Detect which cell encompasses the target text, then output its (X, Y) center coordinate. 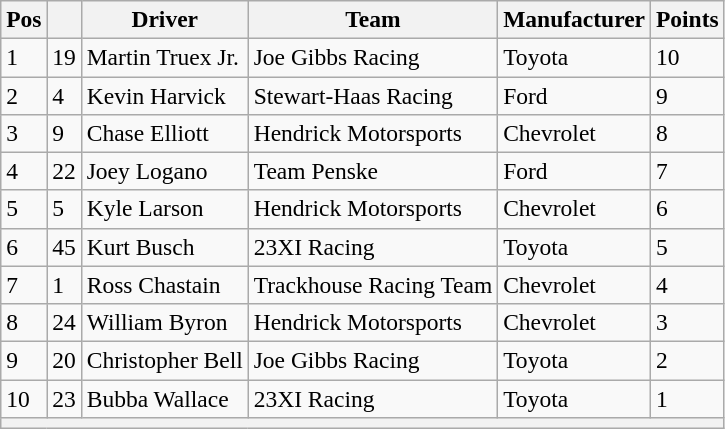
20 (64, 360)
Chase Elliott (164, 133)
Kurt Busch (164, 247)
Driver (164, 19)
24 (64, 322)
Bubba Wallace (164, 398)
45 (64, 247)
22 (64, 171)
Christopher Bell (164, 360)
Pos (24, 19)
Team Penske (372, 171)
19 (64, 57)
Ross Chastain (164, 285)
Kyle Larson (164, 209)
23 (64, 398)
Stewart-Haas Racing (372, 95)
William Byron (164, 322)
Team (372, 19)
Manufacturer (574, 19)
Points (687, 19)
Martin Truex Jr. (164, 57)
Trackhouse Racing Team (372, 285)
Joey Logano (164, 171)
Kevin Harvick (164, 95)
